Determine the (X, Y) coordinate at the center of the cell enclosing the given text.  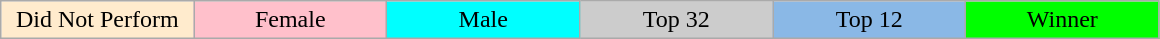
Winner (1062, 20)
Top 32 (676, 20)
Female (290, 20)
Top 12 (870, 20)
Male (484, 20)
Did Not Perform (98, 20)
